Capture the cell that displays the provided text and extract its [x, y] central coordinate. 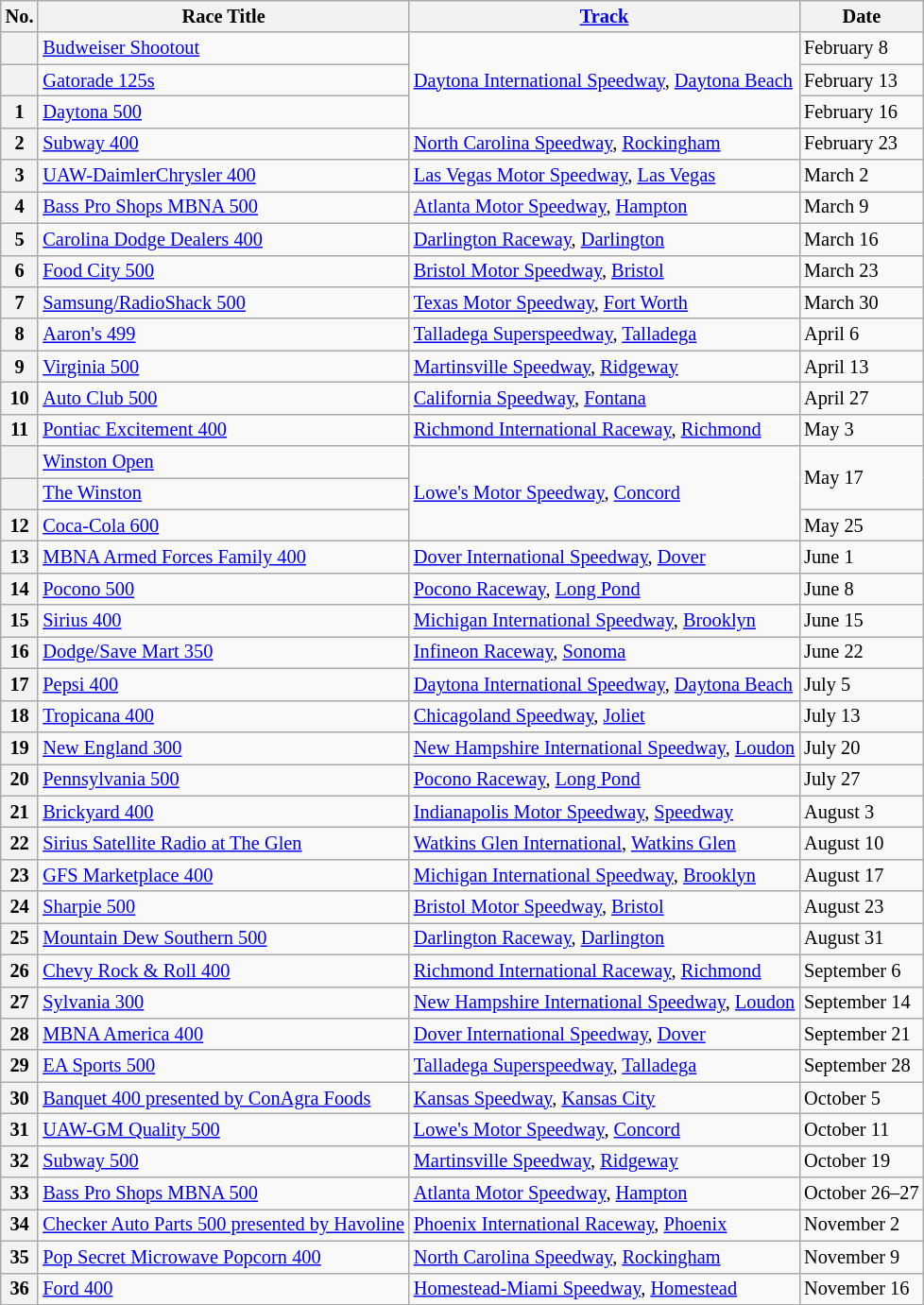
Subway 400 [223, 144]
13 [20, 557]
4 [20, 207]
6 [20, 271]
16 [20, 652]
MBNA America 400 [223, 1034]
Las Vegas Motor Speedway, Las Vegas [605, 176]
Kansas Speedway, Kansas City [605, 1098]
New England 300 [223, 747]
Winston Open [223, 462]
Coca-Cola 600 [223, 525]
17 [20, 684]
Race Title [223, 16]
April 27 [862, 398]
Sylvania 300 [223, 1003]
Food City 500 [223, 271]
July 13 [862, 716]
September 21 [862, 1034]
21 [20, 812]
April 6 [862, 335]
October 11 [862, 1129]
Carolina Dodge Dealers 400 [223, 239]
Virginia 500 [223, 367]
30 [20, 1098]
July 5 [862, 684]
12 [20, 525]
Sharpie 500 [223, 907]
October 19 [862, 1161]
October 5 [862, 1098]
Pocono 500 [223, 589]
29 [20, 1066]
August 10 [862, 843]
April 13 [862, 367]
Homestead-Miami Speedway, Homestead [605, 1289]
Sirius 400 [223, 621]
2 [20, 144]
23 [20, 875]
UAW-GM Quality 500 [223, 1129]
Pepsi 400 [223, 684]
June 15 [862, 621]
Mountain Dew Southern 500 [223, 938]
22 [20, 843]
32 [20, 1161]
Sirius Satellite Radio at The Glen [223, 843]
Watkins Glen International, Watkins Glen [605, 843]
35 [20, 1257]
Daytona 500 [223, 112]
Tropicana 400 [223, 716]
Track [605, 16]
June 1 [862, 557]
Texas Motor Speedway, Fort Worth [605, 302]
Pennsylvania 500 [223, 780]
20 [20, 780]
Checker Auto Parts 500 presented by Havoline [223, 1225]
Chicagoland Speedway, Joliet [605, 716]
July 20 [862, 747]
February 23 [862, 144]
The Winston [223, 493]
February 8 [862, 48]
Banquet 400 presented by ConAgra Foods [223, 1098]
Gatorade 125s [223, 80]
August 23 [862, 907]
Infineon Raceway, Sonoma [605, 652]
August 17 [862, 875]
September 14 [862, 1003]
May 3 [862, 430]
28 [20, 1034]
GFS Marketplace 400 [223, 875]
14 [20, 589]
3 [20, 176]
Chevy Rock & Roll 400 [223, 970]
September 28 [862, 1066]
Ford 400 [223, 1289]
August 31 [862, 938]
March 2 [862, 176]
1 [20, 112]
Brickyard 400 [223, 812]
33 [20, 1193]
Pontiac Excitement 400 [223, 430]
September 6 [862, 970]
June 22 [862, 652]
5 [20, 239]
31 [20, 1129]
California Speedway, Fontana [605, 398]
March 9 [862, 207]
March 30 [862, 302]
Indianapolis Motor Speedway, Speedway [605, 812]
November 16 [862, 1289]
November 2 [862, 1225]
7 [20, 302]
March 16 [862, 239]
Subway 500 [223, 1161]
Auto Club 500 [223, 398]
19 [20, 747]
October 26–27 [862, 1193]
Samsung/RadioShack 500 [223, 302]
MBNA Armed Forces Family 400 [223, 557]
July 27 [862, 780]
15 [20, 621]
May 17 [862, 478]
34 [20, 1225]
EA Sports 500 [223, 1066]
27 [20, 1003]
Budweiser Shootout [223, 48]
August 3 [862, 812]
26 [20, 970]
11 [20, 430]
May 25 [862, 525]
February 13 [862, 80]
Pop Secret Microwave Popcorn 400 [223, 1257]
24 [20, 907]
Dodge/Save Mart 350 [223, 652]
18 [20, 716]
8 [20, 335]
No. [20, 16]
UAW-DaimlerChrysler 400 [223, 176]
Date [862, 16]
36 [20, 1289]
25 [20, 938]
9 [20, 367]
10 [20, 398]
Aaron's 499 [223, 335]
Phoenix International Raceway, Phoenix [605, 1225]
March 23 [862, 271]
June 8 [862, 589]
November 9 [862, 1257]
February 16 [862, 112]
